Determine the [x, y] coordinate at the center of the cell enclosing the given text.  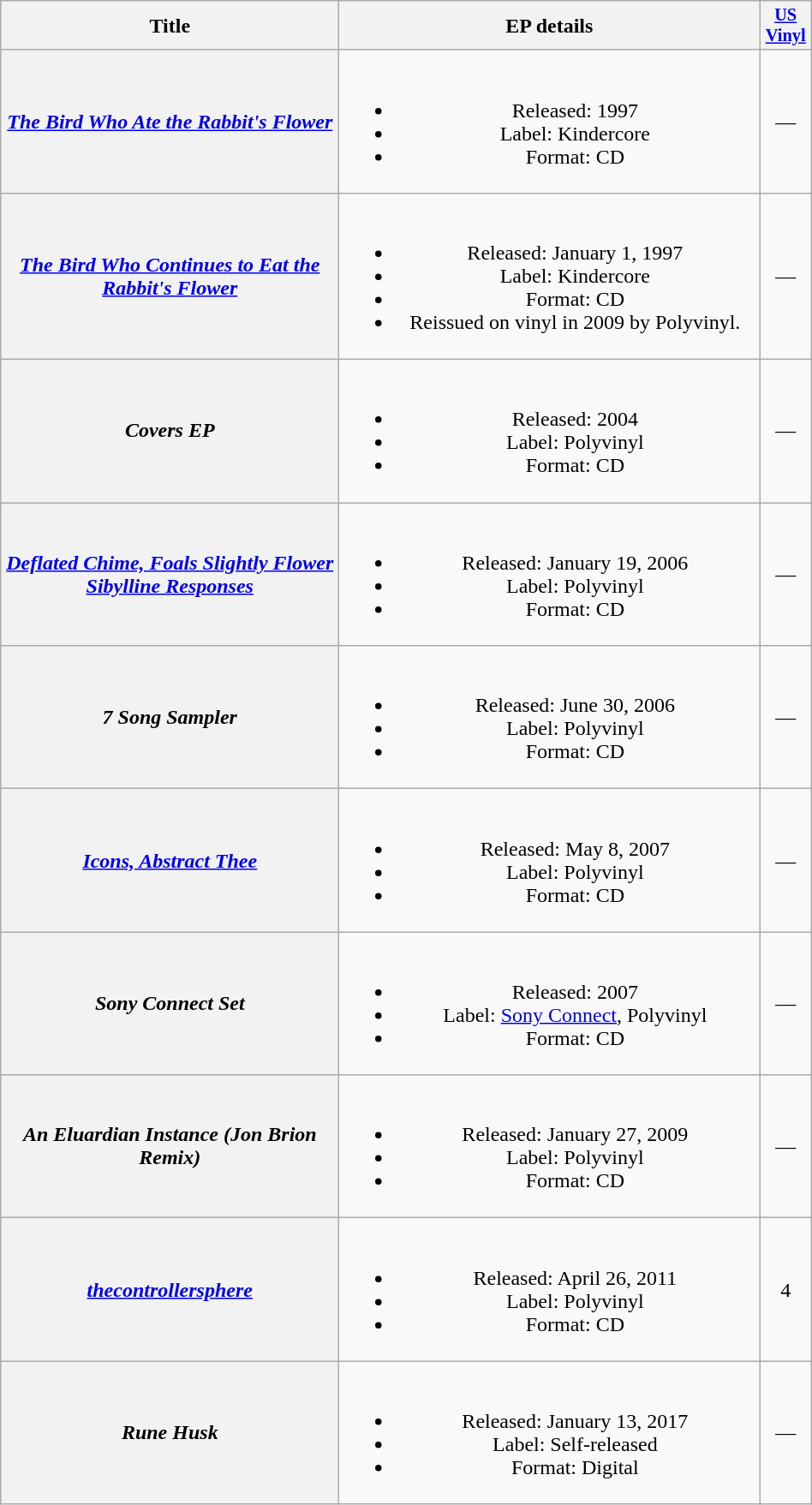
Released: January 19, 2006Label: PolyvinylFormat: CD [550, 574]
Released: 2004Label: PolyvinylFormat: CD [550, 432]
thecontrollersphere [170, 1290]
Title [170, 26]
Icons, Abstract Thee [170, 860]
The Bird Who Continues to Eat the Rabbit's Flower [170, 276]
Rune Husk [170, 1432]
USVinyl [786, 26]
Released: April 26, 2011Label: PolyvinylFormat: CD [550, 1290]
4 [786, 1290]
Released: 1997Label: KindercoreFormat: CD [550, 122]
EP details [550, 26]
An Eluardian Instance (Jon Brion Remix) [170, 1146]
Released: January 1, 1997Label: KindercoreFormat: CDReissued on vinyl in 2009 by Polyvinyl. [550, 276]
The Bird Who Ate the Rabbit's Flower [170, 122]
Covers EP [170, 432]
Released: January 27, 2009Label: PolyvinylFormat: CD [550, 1146]
Released: January 13, 2017Label: Self-releasedFormat: Digital [550, 1432]
Deflated Chime, Foals Slightly Flower Sibylline Responses [170, 574]
Sony Connect Set [170, 1004]
Released: June 30, 2006Label: PolyvinylFormat: CD [550, 718]
Released: May 8, 2007Label: PolyvinylFormat: CD [550, 860]
7 Song Sampler [170, 718]
Released: 2007Label: Sony Connect, PolyvinylFormat: CD [550, 1004]
